For the text-containing cell, return its midpoint in [X, Y] coordinate format. 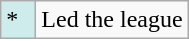
Led the league [112, 20]
* [18, 20]
